Determine the [x, y] coordinate at the center of the cell enclosing the given text.  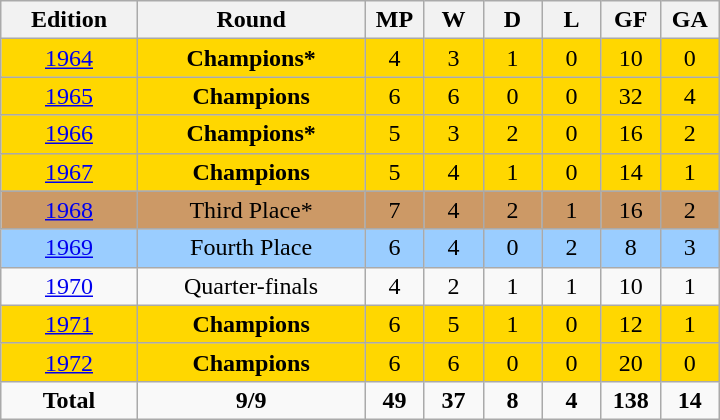
1969 [70, 248]
MP [394, 20]
37 [454, 400]
49 [394, 400]
GF [630, 20]
1965 [70, 96]
1968 [70, 210]
1967 [70, 172]
1964 [70, 58]
1970 [70, 286]
GA [690, 20]
138 [630, 400]
12 [630, 324]
Edition [70, 20]
L [572, 20]
W [454, 20]
9/9 [251, 400]
1966 [70, 134]
1972 [70, 362]
Third Place* [251, 210]
D [512, 20]
Fourth Place [251, 248]
Total [70, 400]
32 [630, 96]
Round [251, 20]
1971 [70, 324]
20 [630, 362]
7 [394, 210]
Quarter-finals [251, 286]
